Provide the [X, Y] coordinate of the cell's center where the given text is located.  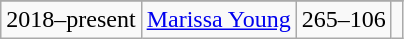
Marissa Young [218, 20]
2018–present [71, 20]
265–106 [344, 20]
